Extract the [X, Y] coordinate from the center of the cell holding the provided text.  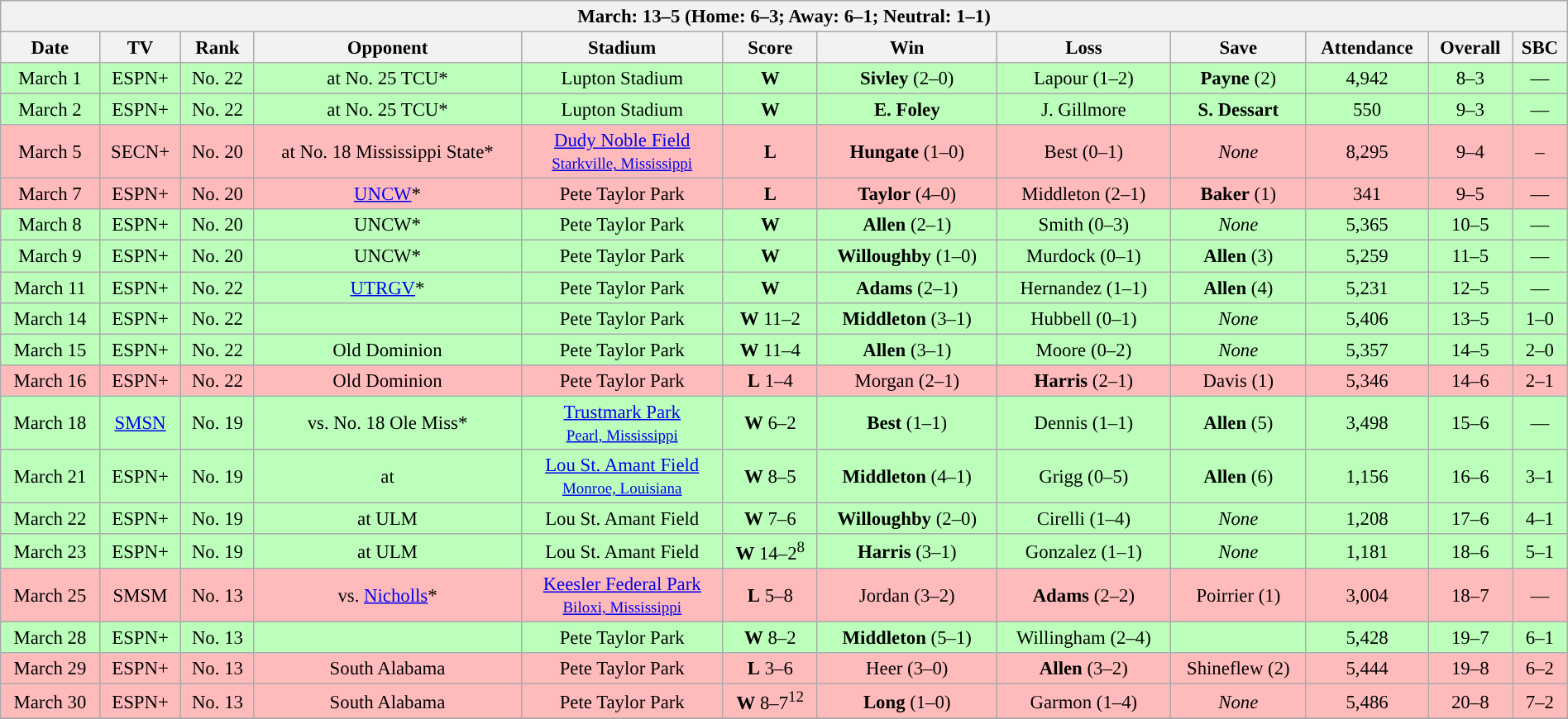
1,181 [1367, 551]
16–6 [1470, 476]
March 18 [50, 423]
Middleton (3–1) [906, 318]
5,365 [1367, 225]
12–5 [1470, 287]
E. Foley [906, 110]
1,156 [1367, 476]
W 14–28 [770, 551]
Win [906, 47]
14–5 [1470, 350]
5,357 [1367, 350]
SECN+ [141, 152]
vs. Nicholls* [387, 595]
March 2 [50, 110]
March 25 [50, 595]
5,259 [1367, 256]
at [387, 476]
TV [141, 47]
W 11–2 [770, 318]
March 7 [50, 194]
Sivley (2–0) [906, 79]
W 8–2 [770, 637]
Save [1238, 47]
Moore (0–2) [1083, 350]
W 8–712 [770, 702]
Allen (3) [1238, 256]
Opponent [387, 47]
10–5 [1470, 225]
3–1 [1540, 476]
11–5 [1470, 256]
Allen (3–1) [906, 350]
Date [50, 47]
Middleton (2–1) [1083, 194]
Murdock (0–1) [1083, 256]
1–0 [1540, 318]
Baker (1) [1238, 194]
March 11 [50, 287]
March 14 [50, 318]
3,498 [1367, 423]
3,004 [1367, 595]
5,444 [1367, 669]
March 28 [50, 637]
13–5 [1470, 318]
L 1–4 [770, 380]
2–1 [1540, 380]
5,231 [1367, 287]
Poirrier (1) [1238, 595]
Hubbell (0–1) [1083, 318]
W 11–4 [770, 350]
Dennis (1–1) [1083, 423]
Rank [218, 47]
Allen (5) [1238, 423]
L 5–8 [770, 595]
Smith (0–3) [1083, 225]
Gonzalez (1–1) [1083, 551]
March 23 [50, 551]
4,942 [1367, 79]
Willoughby (2–0) [906, 518]
Willoughby (1–0) [906, 256]
J. Gillmore [1083, 110]
Lapour (1–2) [1083, 79]
Trustmark ParkPearl, Mississippi [622, 423]
SBC [1540, 47]
1,208 [1367, 518]
9–5 [1470, 194]
2–0 [1540, 350]
Garmon (1–4) [1083, 702]
Overall [1470, 47]
W 6–2 [770, 423]
Payne (2) [1238, 79]
Harris (3–1) [906, 551]
17–6 [1470, 518]
SMSN [141, 423]
Grigg (0–5) [1083, 476]
March 1 [50, 79]
Middleton (4–1) [906, 476]
4–1 [1540, 518]
March 29 [50, 669]
Allen (6) [1238, 476]
March 22 [50, 518]
Cirelli (1–4) [1083, 518]
Willingham (2–4) [1083, 637]
vs. No. 18 Ole Miss* [387, 423]
Allen (3–2) [1083, 669]
5,428 [1367, 637]
6–1 [1540, 637]
5,346 [1367, 380]
9–4 [1470, 152]
March 16 [50, 380]
SMSM [141, 595]
S. Dessart [1238, 110]
March 8 [50, 225]
Shineflew (2) [1238, 669]
Allen (4) [1238, 287]
Hernandez (1–1) [1083, 287]
– [1540, 152]
Lou St. Amant FieldMonroe, Louisiana [622, 476]
Long (1–0) [906, 702]
Taylor (4–0) [906, 194]
18–6 [1470, 551]
8–3 [1470, 79]
9–3 [1470, 110]
Allen (2–1) [906, 225]
19–8 [1470, 669]
Davis (1) [1238, 380]
8,295 [1367, 152]
W 7–6 [770, 518]
UTRGV* [387, 287]
Adams (2–1) [906, 287]
5,406 [1367, 318]
Middleton (5–1) [906, 637]
Best (1–1) [906, 423]
Adams (2–2) [1083, 595]
March 5 [50, 152]
L 3–6 [770, 669]
Keesler Federal ParkBiloxi, Mississippi [622, 595]
550 [1367, 110]
March 21 [50, 476]
Stadium [622, 47]
March 15 [50, 350]
341 [1367, 194]
Morgan (2–1) [906, 380]
Hungate (1–0) [906, 152]
March 30 [50, 702]
6–2 [1540, 669]
5–1 [1540, 551]
19–7 [1470, 637]
Dudy Noble FieldStarkville, Mississippi [622, 152]
5,486 [1367, 702]
March: 13–5 (Home: 6–3; Away: 6–1; Neutral: 1–1) [784, 17]
15–6 [1470, 423]
Harris (2–1) [1083, 380]
18–7 [1470, 595]
Heer (3–0) [906, 669]
Best (0–1) [1083, 152]
March 9 [50, 256]
20–8 [1470, 702]
7–2 [1540, 702]
Attendance [1367, 47]
14–6 [1470, 380]
Score [770, 47]
W 8–5 [770, 476]
Loss [1083, 47]
Jordan (3–2) [906, 595]
at No. 18 Mississippi State* [387, 152]
